Output the [X, Y] coordinate of the center of the cell containing the given text.  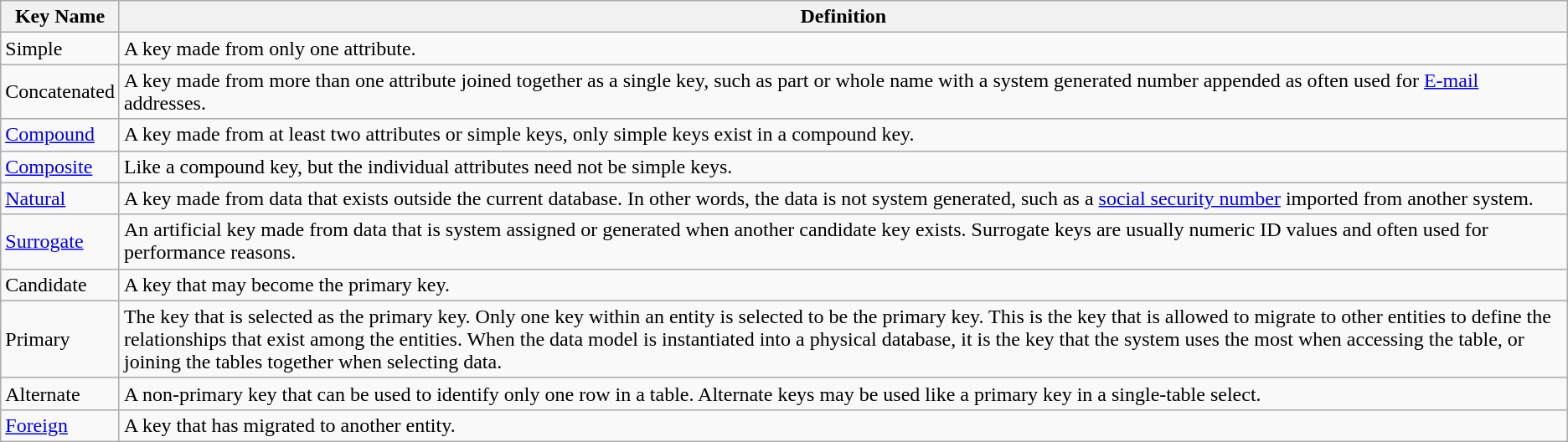
A key that may become the primary key. [843, 285]
Key Name [60, 17]
Concatenated [60, 92]
A key made from at least two attributes or simple keys, only simple keys exist in a compound key. [843, 135]
Like a compound key, but the individual attributes need not be simple keys. [843, 167]
Definition [843, 17]
Foreign [60, 425]
A key that has migrated to another entity. [843, 425]
Compound [60, 135]
Composite [60, 167]
Candidate [60, 285]
Simple [60, 49]
A key made from only one attribute. [843, 49]
A non-primary key that can be used to identify only one row in a table. Alternate keys may be used like a primary key in a single-table select. [843, 393]
Surrogate [60, 241]
Natural [60, 198]
Primary [60, 339]
Alternate [60, 393]
